Detect which cell encompasses the target text, then output its (x, y) center coordinate. 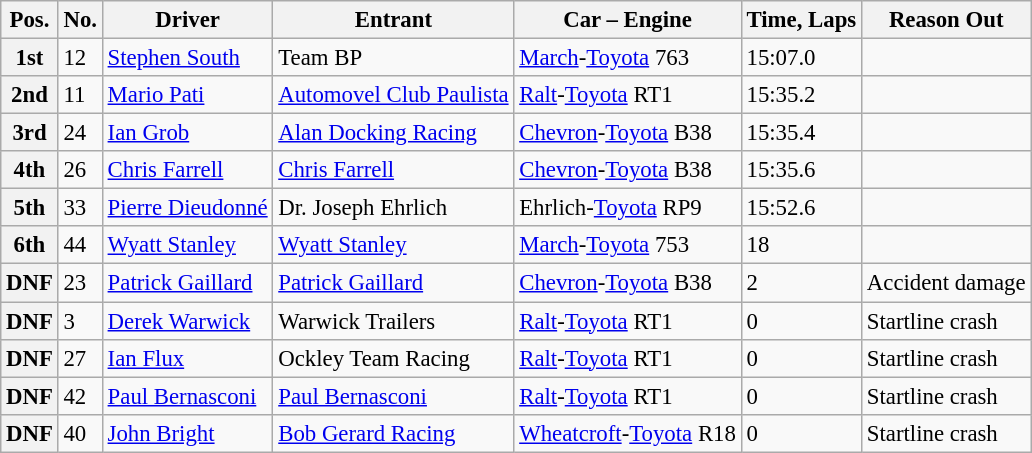
24 (80, 133)
Bob Gerard Racing (394, 433)
33 (80, 208)
3rd (30, 133)
Stephen South (188, 58)
2nd (30, 95)
15:35.6 (801, 170)
26 (80, 170)
6th (30, 245)
12 (80, 58)
18 (801, 245)
March-Toyota 753 (628, 245)
Pierre Dieudonné (188, 208)
4th (30, 170)
Ian Grob (188, 133)
27 (80, 358)
Accident damage (946, 283)
Team BP (394, 58)
Derek Warwick (188, 321)
Ian Flux (188, 358)
Wheatcroft-Toyota R18 (628, 433)
1st (30, 58)
Driver (188, 20)
Car – Engine (628, 20)
Warwick Trailers (394, 321)
John Bright (188, 433)
42 (80, 396)
March-Toyota 763 (628, 58)
15:52.6 (801, 208)
15:35.4 (801, 133)
15:07.0 (801, 58)
Automovel Club Paulista (394, 95)
15:35.2 (801, 95)
Ehrlich-Toyota RP9 (628, 208)
Time, Laps (801, 20)
Entrant (394, 20)
44 (80, 245)
Alan Docking Racing (394, 133)
2 (801, 283)
Pos. (30, 20)
23 (80, 283)
Ockley Team Racing (394, 358)
No. (80, 20)
5th (30, 208)
11 (80, 95)
40 (80, 433)
Dr. Joseph Ehrlich (394, 208)
Mario Pati (188, 95)
3 (80, 321)
Reason Out (946, 20)
